Return [x, y] of the center of cell containing provided text 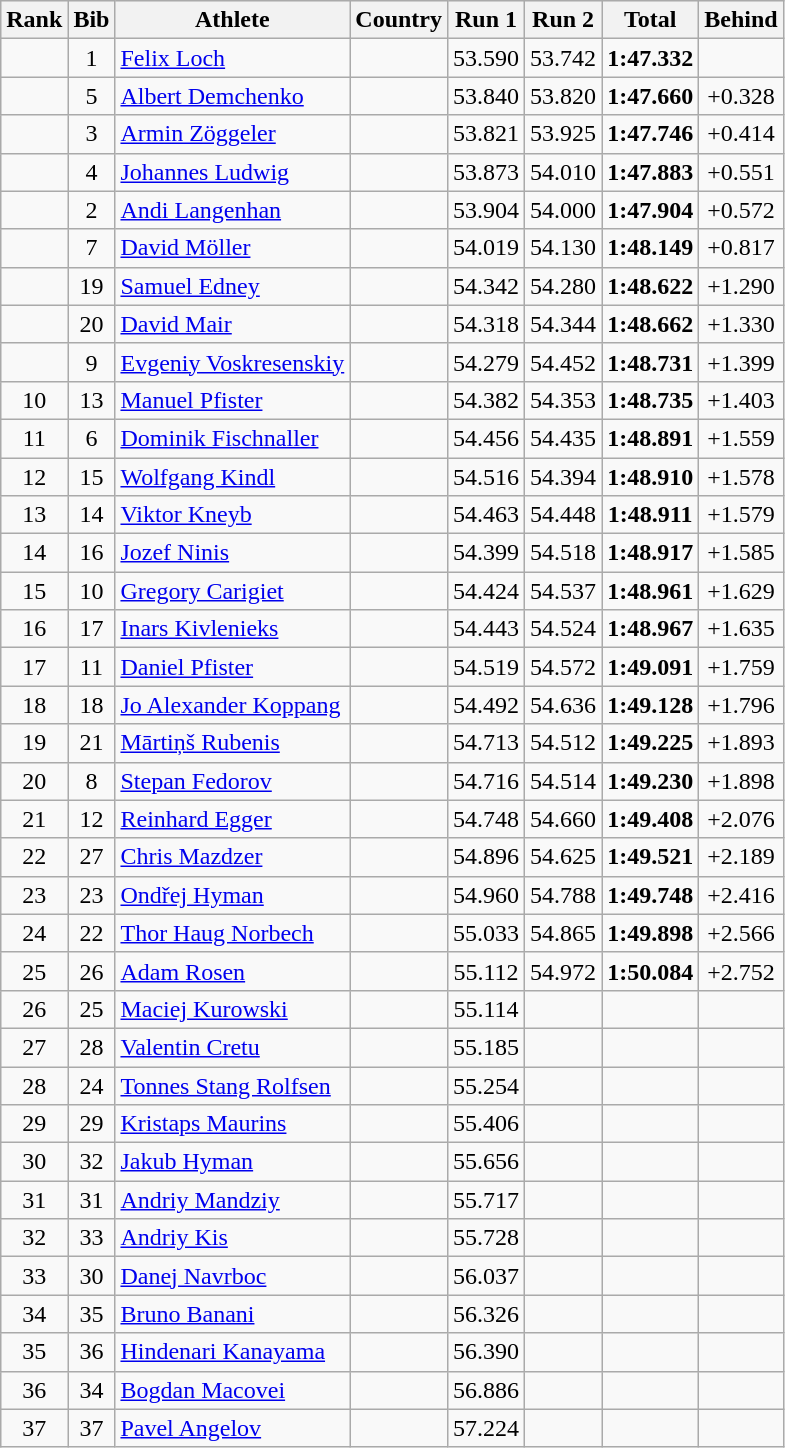
3 [92, 134]
+0.328 [741, 96]
1:48.910 [650, 477]
54.010 [564, 172]
+0.551 [741, 172]
+1.898 [741, 781]
1:48.735 [650, 400]
+1.290 [741, 286]
1:49.225 [650, 743]
1 [92, 58]
+1.893 [741, 743]
Viktor Kneyb [232, 515]
1:49.408 [650, 819]
1:47.660 [650, 96]
54.518 [564, 553]
54.896 [486, 857]
54.512 [564, 743]
54.130 [564, 248]
8 [92, 781]
+1.579 [741, 515]
Mārtiņš Rubenis [232, 743]
54.463 [486, 515]
53.590 [486, 58]
1:48.662 [650, 324]
Stepan Fedorov [232, 781]
+1.796 [741, 705]
1:47.904 [650, 210]
Rank [34, 20]
54.452 [564, 362]
7 [92, 248]
David Mair [232, 324]
54.280 [564, 286]
1:48.961 [650, 591]
+1.399 [741, 362]
Inars Kivlenieks [232, 629]
54.435 [564, 438]
Andriy Kis [232, 1238]
Bib [92, 20]
53.840 [486, 96]
Maciej Kurowski [232, 1009]
Behind [741, 20]
1:48.891 [650, 438]
Total [650, 20]
1:48.622 [650, 286]
53.925 [564, 134]
Hindenari Kanayama [232, 1352]
+1.629 [741, 591]
Samuel Edney [232, 286]
1:50.084 [650, 971]
+1.578 [741, 477]
1:49.091 [650, 667]
+0.414 [741, 134]
1:48.149 [650, 248]
55.114 [486, 1009]
1:48.731 [650, 362]
Gregory Carigiet [232, 591]
56.390 [486, 1352]
+0.572 [741, 210]
Jakub Hyman [232, 1162]
Danej Navrboc [232, 1276]
54.514 [564, 781]
55.728 [486, 1238]
54.492 [486, 705]
Reinhard Egger [232, 819]
1:48.967 [650, 629]
+1.330 [741, 324]
Athlete [232, 20]
54.000 [564, 210]
55.717 [486, 1200]
+1.759 [741, 667]
54.019 [486, 248]
53.821 [486, 134]
54.572 [564, 667]
54.382 [486, 400]
57.224 [486, 1428]
1:47.883 [650, 172]
54.424 [486, 591]
Ondřej Hyman [232, 895]
54.865 [564, 933]
Felix Loch [232, 58]
+2.566 [741, 933]
Valentin Cretu [232, 1047]
Wolfgang Kindl [232, 477]
54.636 [564, 705]
54.625 [564, 857]
+1.403 [741, 400]
54.394 [564, 477]
Run 1 [486, 20]
54.788 [564, 895]
55.656 [486, 1162]
54.448 [564, 515]
5 [92, 96]
54.342 [486, 286]
+1.585 [741, 553]
55.254 [486, 1085]
1:49.748 [650, 895]
54.279 [486, 362]
4 [92, 172]
54.443 [486, 629]
+1.559 [741, 438]
Run 2 [564, 20]
+0.817 [741, 248]
Adam Rosen [232, 971]
2 [92, 210]
54.972 [564, 971]
54.524 [564, 629]
54.516 [486, 477]
55.185 [486, 1047]
Dominik Fischnaller [232, 438]
+2.076 [741, 819]
54.748 [486, 819]
54.713 [486, 743]
1:48.917 [650, 553]
56.326 [486, 1314]
1:49.898 [650, 933]
54.456 [486, 438]
1:47.746 [650, 134]
1:48.911 [650, 515]
53.820 [564, 96]
+1.635 [741, 629]
Kristaps Maurins [232, 1124]
54.537 [564, 591]
53.742 [564, 58]
Manuel Pfister [232, 400]
Jo Alexander Koppang [232, 705]
55.406 [486, 1124]
Country [399, 20]
54.399 [486, 553]
55.033 [486, 933]
1:49.230 [650, 781]
+2.752 [741, 971]
54.519 [486, 667]
Pavel Angelov [232, 1428]
Johannes Ludwig [232, 172]
Andriy Mandziy [232, 1200]
54.318 [486, 324]
Tonnes Stang Rolfsen [232, 1085]
54.716 [486, 781]
Evgeniy Voskresenskiy [232, 362]
Chris Mazdzer [232, 857]
55.112 [486, 971]
1:49.128 [650, 705]
Jozef Ninis [232, 553]
David Möller [232, 248]
+2.189 [741, 857]
Thor Haug Norbech [232, 933]
6 [92, 438]
56.886 [486, 1390]
Andi Langenhan [232, 210]
Bogdan Macovei [232, 1390]
1:49.521 [650, 857]
53.873 [486, 172]
54.344 [564, 324]
54.960 [486, 895]
+2.416 [741, 895]
Bruno Banani [232, 1314]
Armin Zöggeler [232, 134]
56.037 [486, 1276]
1:47.332 [650, 58]
54.660 [564, 819]
Albert Demchenko [232, 96]
9 [92, 362]
54.353 [564, 400]
53.904 [486, 210]
Daniel Pfister [232, 667]
